From the cell containing the given text, extract its center point as (X, Y) coordinate. 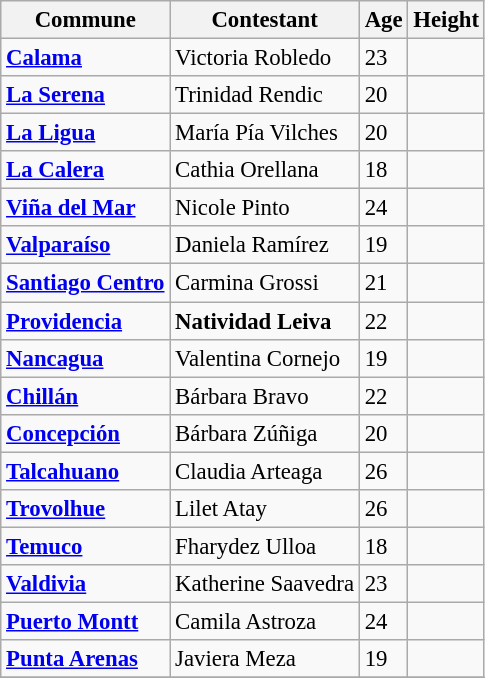
Punta Arenas (86, 659)
Chillán (86, 396)
Lilet Atay (265, 509)
Age (384, 20)
Katherine Saavedra (265, 584)
Claudia Arteaga (265, 471)
Viña del Mar (86, 208)
Daniela Ramírez (265, 245)
La Serena (86, 95)
Trovolhue (86, 509)
Providencia (86, 321)
Concepción (86, 433)
Javiera Meza (265, 659)
Natividad Leiva (265, 321)
Height (446, 20)
Nicole Pinto (265, 208)
María Pía Vilches (265, 133)
Victoria Robledo (265, 58)
Talcahuano (86, 471)
Bárbara Bravo (265, 396)
Temuco (86, 546)
Valdivia (86, 584)
Fharydez Ulloa (265, 546)
21 (384, 283)
Santiago Centro (86, 283)
Carmina Grossi (265, 283)
Valentina Cornejo (265, 358)
Cathia Orellana (265, 170)
Puerto Montt (86, 621)
Commune (86, 20)
Bárbara Zúñiga (265, 433)
Contestant (265, 20)
Trinidad Rendic (265, 95)
Valparaíso (86, 245)
Camila Astroza (265, 621)
Nancagua (86, 358)
Calama (86, 58)
La Ligua (86, 133)
La Calera (86, 170)
